Find where the given text appears and provide that cell's center as (X, Y) coordinate. 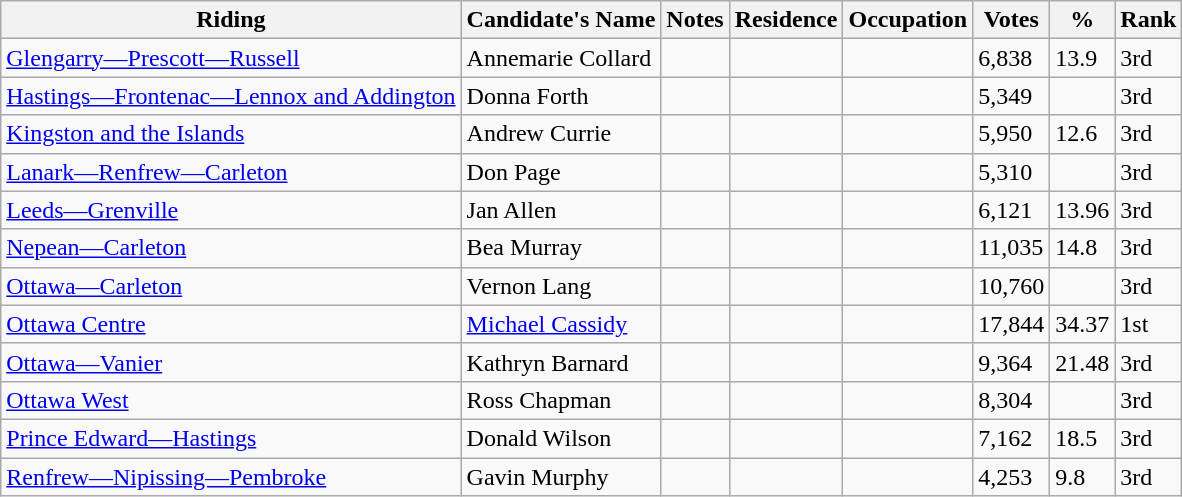
Rank (1148, 20)
Don Page (561, 172)
9,364 (1012, 362)
5,950 (1012, 134)
13.96 (1082, 210)
12.6 (1082, 134)
Gavin Murphy (561, 477)
Ottawa Centre (231, 324)
Jan Allen (561, 210)
6,121 (1012, 210)
Kathryn Barnard (561, 362)
7,162 (1012, 438)
Vernon Lang (561, 286)
Votes (1012, 20)
34.37 (1082, 324)
Donald Wilson (561, 438)
Kingston and the Islands (231, 134)
Occupation (908, 20)
Renfrew—Nipissing—Pembroke (231, 477)
Riding (231, 20)
% (1082, 20)
21.48 (1082, 362)
14.8 (1082, 248)
Residence (786, 20)
5,349 (1012, 96)
Michael Cassidy (561, 324)
Annemarie Collard (561, 58)
17,844 (1012, 324)
Bea Murray (561, 248)
Leeds—Grenville (231, 210)
Ross Chapman (561, 400)
5,310 (1012, 172)
1st (1148, 324)
Ottawa West (231, 400)
Andrew Currie (561, 134)
Donna Forth (561, 96)
Candidate's Name (561, 20)
4,253 (1012, 477)
13.9 (1082, 58)
Ottawa—Carleton (231, 286)
Prince Edward—Hastings (231, 438)
Nepean—Carleton (231, 248)
11,035 (1012, 248)
Hastings—Frontenac—Lennox and Addington (231, 96)
6,838 (1012, 58)
Ottawa—Vanier (231, 362)
Glengarry—Prescott—Russell (231, 58)
Lanark—Renfrew—Carleton (231, 172)
10,760 (1012, 286)
Notes (695, 20)
9.8 (1082, 477)
8,304 (1012, 400)
18.5 (1082, 438)
